From the cell containing the given text, extract its center point as [x, y] coordinate. 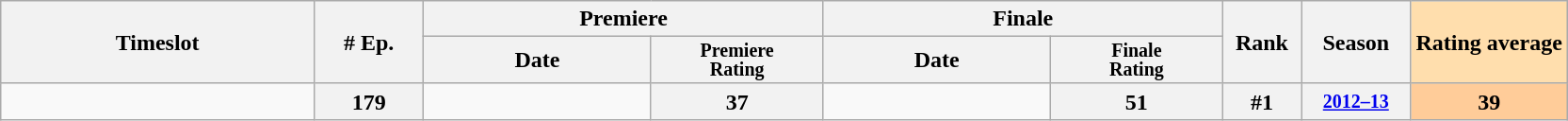
39 [1489, 101]
Season [1356, 43]
Premiere [623, 19]
51 [1136, 101]
2012–13 [1356, 101]
Rank [1262, 43]
PremiereRating [736, 60]
37 [736, 101]
179 [368, 101]
Finale [1023, 19]
Rating average [1489, 43]
FinaleRating [1136, 60]
Timeslot [158, 43]
#1 [1262, 101]
# Ep. [368, 43]
